Return the [x, y] coordinate for the center point of the cell that contains the specified text.  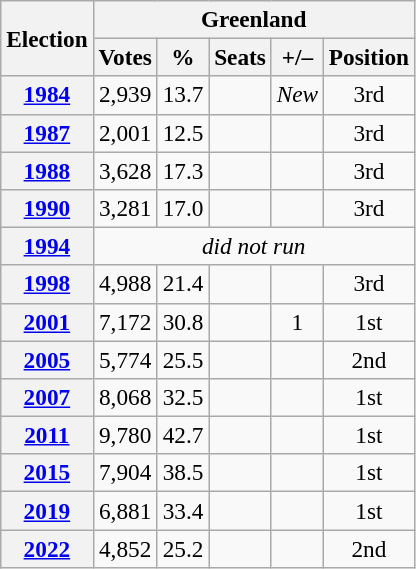
2,001 [125, 133]
8,068 [125, 397]
+/– [297, 57]
1998 [47, 284]
1994 [47, 246]
4,988 [125, 284]
42.7 [183, 435]
32.5 [183, 397]
7,904 [125, 473]
25.5 [183, 359]
Election [47, 38]
17.3 [183, 170]
12.5 [183, 133]
2001 [47, 322]
New [297, 95]
2015 [47, 473]
% [183, 57]
1987 [47, 133]
Votes [125, 57]
3,628 [125, 170]
Greenland [254, 19]
2011 [47, 435]
1988 [47, 170]
9,780 [125, 435]
21.4 [183, 284]
5,774 [125, 359]
1 [297, 322]
7,172 [125, 322]
3,281 [125, 208]
13.7 [183, 95]
2019 [47, 510]
2007 [47, 397]
4,852 [125, 548]
6,881 [125, 510]
33.4 [183, 510]
30.8 [183, 322]
1990 [47, 208]
38.5 [183, 473]
25.2 [183, 548]
17.0 [183, 208]
Seats [240, 57]
1984 [47, 95]
2005 [47, 359]
2022 [47, 548]
Position [368, 57]
2,939 [125, 95]
did not run [254, 246]
